Search for the cell housing the specified text and yield its (x, y) center coordinate. 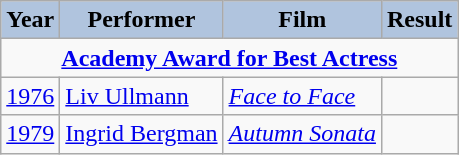
Ingrid Bergman (142, 134)
1976 (30, 96)
1979 (30, 134)
Face to Face (302, 96)
Academy Award for Best Actress (230, 58)
Result (419, 20)
Liv Ullmann (142, 96)
Year (30, 20)
Film (302, 20)
Autumn Sonata (302, 134)
Performer (142, 20)
